Return (X, Y) of the center of cell containing provided text 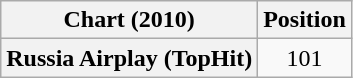
Russia Airplay (TopHit) (130, 58)
Position (305, 20)
101 (305, 58)
Chart (2010) (130, 20)
